Scan for the cell matching the given text and deliver its [X, Y] coordinate at center. 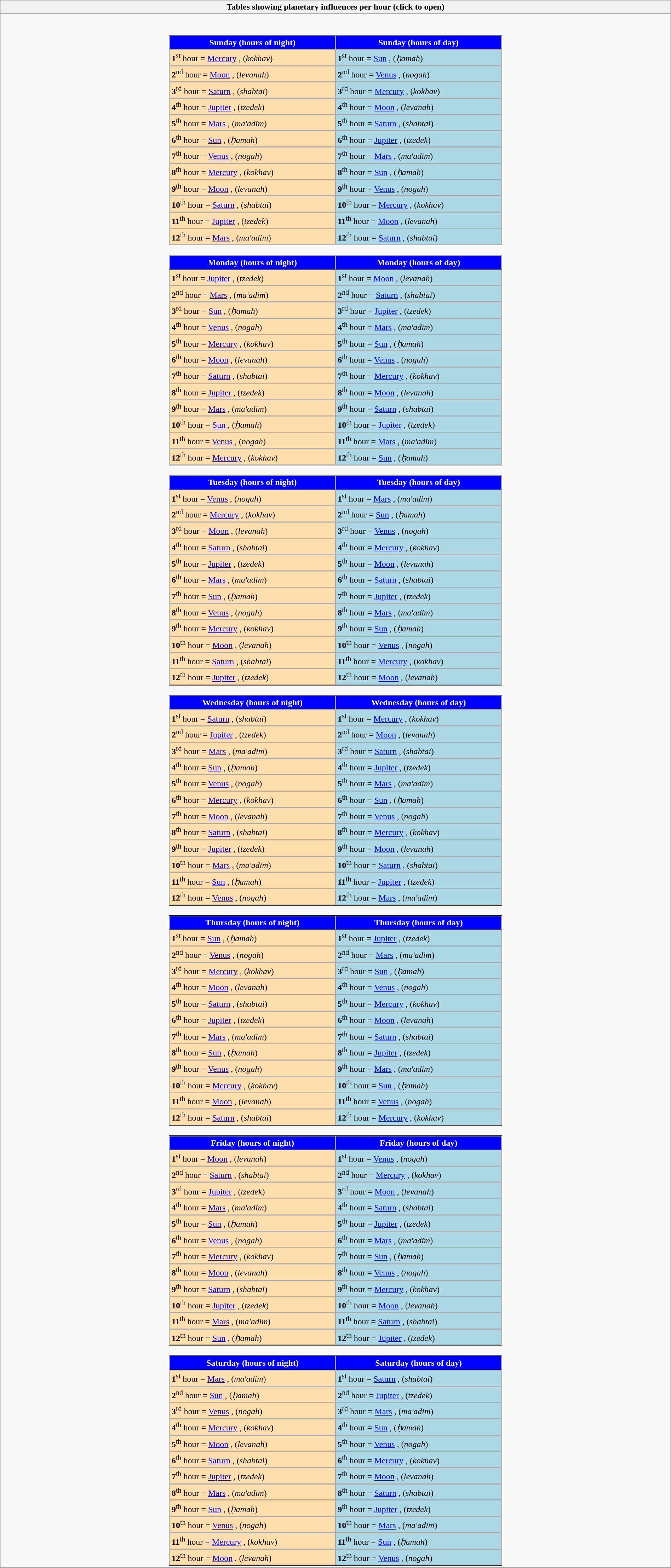
Wednesday (hours of day) [418, 702]
Monday (hours of night) [253, 262]
Friday (hours of day) [418, 1143]
Saturday (hours of night) [253, 1363]
Tuesday (hours of day) [418, 482]
Friday (hours of night) [253, 1143]
Tables showing planetary influences per hour (click to open) [335, 7]
Wednesday (hours of night) [253, 702]
Monday (hours of day) [418, 262]
Thursday (hours of night) [253, 923]
Tuesday (hours of night) [253, 482]
Sunday (hours of night) [253, 42]
Thursday (hours of day) [418, 923]
Saturday (hours of day) [418, 1363]
Sunday (hours of day) [418, 42]
